Output the [X, Y] coordinate of the center of the cell containing the given text.  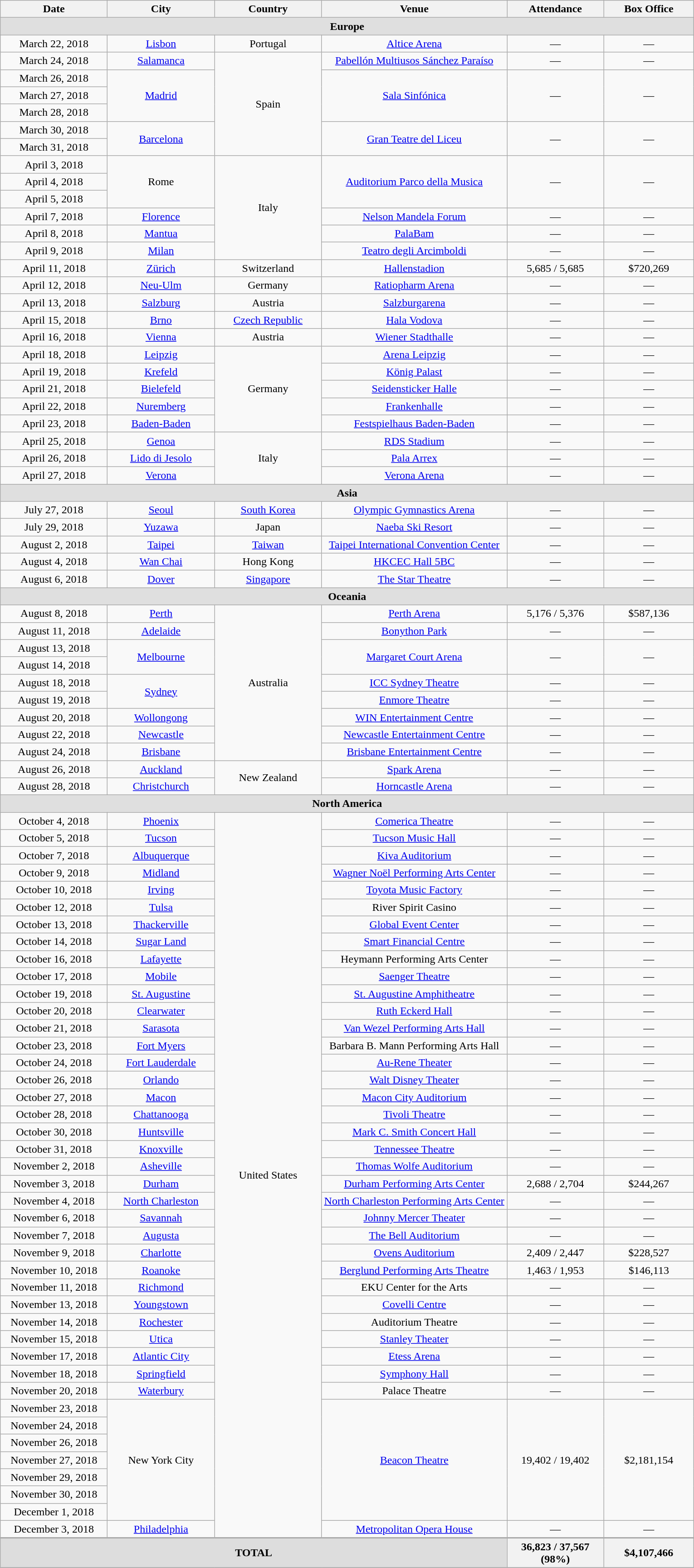
October 13, 2018 [54, 924]
Barbara B. Mann Performing Arts Hall [415, 1045]
April 16, 2018 [54, 337]
Switzerland [268, 268]
Oceania [347, 596]
5,685 / 5,685 [556, 268]
The Star Theatre [415, 579]
North Charleston Performing Arts Center [415, 1201]
Lafayette [161, 959]
March 26, 2018 [54, 78]
March 28, 2018 [54, 113]
1,463 / 1,953 [556, 1270]
Europe [347, 26]
Verona Arena [415, 475]
October 23, 2018 [54, 1045]
$720,269 [649, 268]
Date [54, 9]
Barcelona [161, 138]
August 6, 2018 [54, 579]
October 31, 2018 [54, 1149]
Roanoke [161, 1270]
Taiwan [268, 545]
Dover [161, 579]
Brisbane Entertainment Centre [415, 752]
Portugal [268, 44]
Durham [161, 1184]
Singapore [268, 579]
Palace Theatre [415, 1391]
July 29, 2018 [54, 527]
St. Augustine Amphitheatre [415, 993]
Perth [161, 614]
November 20, 2018 [54, 1391]
April 11, 2018 [54, 268]
Neu-Ulm [161, 285]
Huntsville [161, 1132]
April 18, 2018 [54, 354]
Berglund Performing Arts Theatre [415, 1270]
October 5, 2018 [54, 838]
Hong Kong [268, 562]
Gran Teatre del Liceu [415, 138]
Wagner Noël Performing Arts Center [415, 873]
Leipzig [161, 354]
November 2, 2018 [54, 1166]
Florence [161, 216]
Tivoli Theatre [415, 1115]
August 4, 2018 [54, 562]
August 26, 2018 [54, 769]
Clearwater [161, 1011]
Irving [161, 890]
Melbourne [161, 657]
Newcastle [161, 734]
Sugar Land [161, 942]
November 17, 2018 [54, 1357]
$4,107,466 [649, 1553]
October 17, 2018 [54, 976]
Metropolitan Opera House [415, 1529]
April 22, 2018 [54, 406]
Pala Arrex [415, 458]
August 22, 2018 [54, 734]
Ratiopharm Arena [415, 285]
Yuzawa [161, 527]
Spark Arena [415, 769]
Genoa [161, 441]
River Spirit Casino [415, 907]
Ruth Eckerd Hall [415, 1011]
Nuremberg [161, 406]
EKU Center for the Arts [415, 1287]
2,688 / 2,704 [556, 1184]
Asheville [161, 1166]
Lido di Jesolo [161, 458]
New York City [161, 1460]
December 1, 2018 [54, 1512]
August 19, 2018 [54, 700]
St. Augustine [161, 993]
April 13, 2018 [54, 303]
2,409 / 2,447 [556, 1253]
Sarasota [161, 1028]
Ovens Auditorium [415, 1253]
Taipei International Convention Center [415, 545]
April 4, 2018 [54, 182]
Auckland [161, 769]
Philadelphia [161, 1529]
April 5, 2018 [54, 199]
April 19, 2018 [54, 372]
Naeba Ski Resort [415, 527]
Japan [268, 527]
Zürich [161, 268]
Wan Chai [161, 562]
PalaBam [415, 234]
Macon [161, 1097]
Utica [161, 1339]
April 8, 2018 [54, 234]
Asia [347, 492]
Festspielhaus Baden-Baden [415, 423]
October 7, 2018 [54, 855]
Waterbury [161, 1391]
Richmond [161, 1287]
$228,527 [649, 1253]
October 27, 2018 [54, 1097]
November 18, 2018 [54, 1374]
Margaret Court Arena [415, 657]
March 31, 2018 [54, 147]
36,823 / 37,567 (98%) [556, 1553]
August 24, 2018 [54, 752]
Van Wezel Performing Arts Hall [415, 1028]
Charlotte [161, 1253]
Sydney [161, 691]
Newcastle Entertainment Centre [415, 734]
November 4, 2018 [54, 1201]
November 13, 2018 [54, 1304]
November 30, 2018 [54, 1494]
April 9, 2018 [54, 251]
Johnny Mercer Theater [415, 1218]
October 20, 2018 [54, 1011]
August 18, 2018 [54, 683]
$146,113 [649, 1270]
October 10, 2018 [54, 890]
Durham Performing Arts Center [415, 1184]
Comerica Theatre [415, 821]
Nelson Mandela Forum [415, 216]
August 20, 2018 [54, 717]
Au-Rene Theater [415, 1063]
Thackerville [161, 924]
North America [347, 804]
August 2, 2018 [54, 545]
Wollongong [161, 717]
April 7, 2018 [54, 216]
October 14, 2018 [54, 942]
November 27, 2018 [54, 1460]
North Charleston [161, 1201]
United States [268, 1175]
October 4, 2018 [54, 821]
August 14, 2018 [54, 665]
October 16, 2018 [54, 959]
Rome [161, 182]
Augusta [161, 1235]
Rochester [161, 1322]
April 3, 2018 [54, 164]
Horncastle Arena [415, 786]
Midland [161, 873]
November 11, 2018 [54, 1287]
TOTAL [254, 1553]
HKCEC Hall 5BC [415, 562]
Salamanca [161, 61]
Tucson [161, 838]
April 15, 2018 [54, 320]
December 3, 2018 [54, 1529]
Seidensticker Halle [415, 389]
Enmore Theatre [415, 700]
Teatro degli Arcimboldi [415, 251]
November 7, 2018 [54, 1235]
Mark C. Smith Concert Hall [415, 1132]
Smart Financial Centre [415, 942]
Global Event Center [415, 924]
Lisbon [161, 44]
RDS Stadium [415, 441]
Albuquerque [161, 855]
Box Office [649, 9]
Beacon Theatre [415, 1460]
November 24, 2018 [54, 1425]
Mobile [161, 976]
Toyota Music Factory [415, 890]
Macon City Auditorium [415, 1097]
Christchurch [161, 786]
$587,136 [649, 614]
March 27, 2018 [54, 95]
October 28, 2018 [54, 1115]
Hala Vodova [415, 320]
König Palast [415, 372]
November 15, 2018 [54, 1339]
WIN Entertainment Centre [415, 717]
Chattanooga [161, 1115]
Pabellón Multiusos Sánchez Paraíso [415, 61]
Wiener Stadthalle [415, 337]
Phoenix [161, 821]
Saenger Theatre [415, 976]
April 27, 2018 [54, 475]
April 26, 2018 [54, 458]
Auditorium Parco della Musica [415, 182]
Country [268, 9]
April 21, 2018 [54, 389]
Covelli Centre [415, 1304]
$244,267 [649, 1184]
Fort Lauderdale [161, 1063]
Kiva Auditorium [415, 855]
$2,181,154 [649, 1460]
Atlantic City [161, 1357]
Australia [268, 683]
Arena Leipzig [415, 354]
August 28, 2018 [54, 786]
October 12, 2018 [54, 907]
March 30, 2018 [54, 130]
City [161, 9]
5,176 / 5,376 [556, 614]
Thomas Wolfe Auditorium [415, 1166]
October 26, 2018 [54, 1080]
Stanley Theater [415, 1339]
November 14, 2018 [54, 1322]
Auditorium Theatre [415, 1322]
October 24, 2018 [54, 1063]
Brisbane [161, 752]
Hallenstadion [415, 268]
Orlando [161, 1080]
Venue [415, 9]
August 13, 2018 [54, 648]
Fort Myers [161, 1045]
April 25, 2018 [54, 441]
Adelaide [161, 631]
Spain [268, 104]
The Bell Auditorium [415, 1235]
April 23, 2018 [54, 423]
November 23, 2018 [54, 1408]
November 26, 2018 [54, 1443]
Frankenhalle [415, 406]
Tucson Music Hall [415, 838]
19,402 / 19,402 [556, 1460]
Mantua [161, 234]
Heymann Performing Arts Center [415, 959]
November 3, 2018 [54, 1184]
Milan [161, 251]
Symphony Hall [415, 1374]
Brno [161, 320]
Tennessee Theatre [415, 1149]
Czech Republic [268, 320]
October 9, 2018 [54, 873]
Perth Arena [415, 614]
Taipei [161, 545]
Madrid [161, 95]
Salzburg [161, 303]
November 9, 2018 [54, 1253]
Bielefeld [161, 389]
August 8, 2018 [54, 614]
August 11, 2018 [54, 631]
Baden-Baden [161, 423]
Seoul [161, 510]
March 22, 2018 [54, 44]
Attendance [556, 9]
Tulsa [161, 907]
October 30, 2018 [54, 1132]
Sala Sinfónica [415, 95]
March 24, 2018 [54, 61]
Springfield [161, 1374]
Altice Arena [415, 44]
New Zealand [268, 778]
October 19, 2018 [54, 993]
Youngstown [161, 1304]
October 21, 2018 [54, 1028]
Savannah [161, 1218]
Krefeld [161, 372]
Salzburgarena [415, 303]
Knoxville [161, 1149]
Walt Disney Theater [415, 1080]
November 29, 2018 [54, 1477]
ICC Sydney Theatre [415, 683]
July 27, 2018 [54, 510]
Etess Arena [415, 1357]
Bonython Park [415, 631]
South Korea [268, 510]
November 10, 2018 [54, 1270]
Vienna [161, 337]
Olympic Gymnastics Arena [415, 510]
April 12, 2018 [54, 285]
November 6, 2018 [54, 1218]
Verona [161, 475]
